Extract the [X, Y] coordinate from the center of the cell holding the provided text.  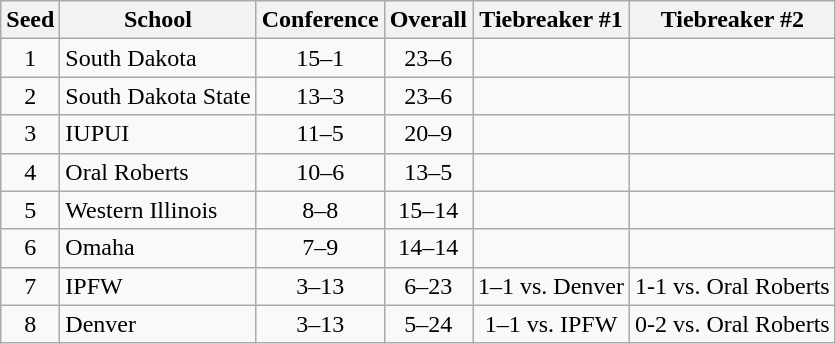
1–1 vs. IPFW [550, 324]
Oral Roberts [158, 172]
School [158, 20]
Western Illinois [158, 210]
15–14 [428, 210]
8–8 [320, 210]
7 [30, 286]
4 [30, 172]
1-1 vs. Oral Roberts [733, 286]
1–1 vs. Denver [550, 286]
Omaha [158, 248]
8 [30, 324]
13–3 [320, 96]
Seed [30, 20]
IPFW [158, 286]
South Dakota [158, 58]
11–5 [320, 134]
7–9 [320, 248]
1 [30, 58]
0-2 vs. Oral Roberts [733, 324]
6–23 [428, 286]
Overall [428, 20]
Tiebreaker #2 [733, 20]
20–9 [428, 134]
IUPUI [158, 134]
5–24 [428, 324]
13–5 [428, 172]
Conference [320, 20]
10–6 [320, 172]
5 [30, 210]
2 [30, 96]
South Dakota State [158, 96]
Denver [158, 324]
6 [30, 248]
3 [30, 134]
14–14 [428, 248]
15–1 [320, 58]
Tiebreaker #1 [550, 20]
